Pinpoint the cell where the given text exists, returning its [x, y] midpoint coordinate. 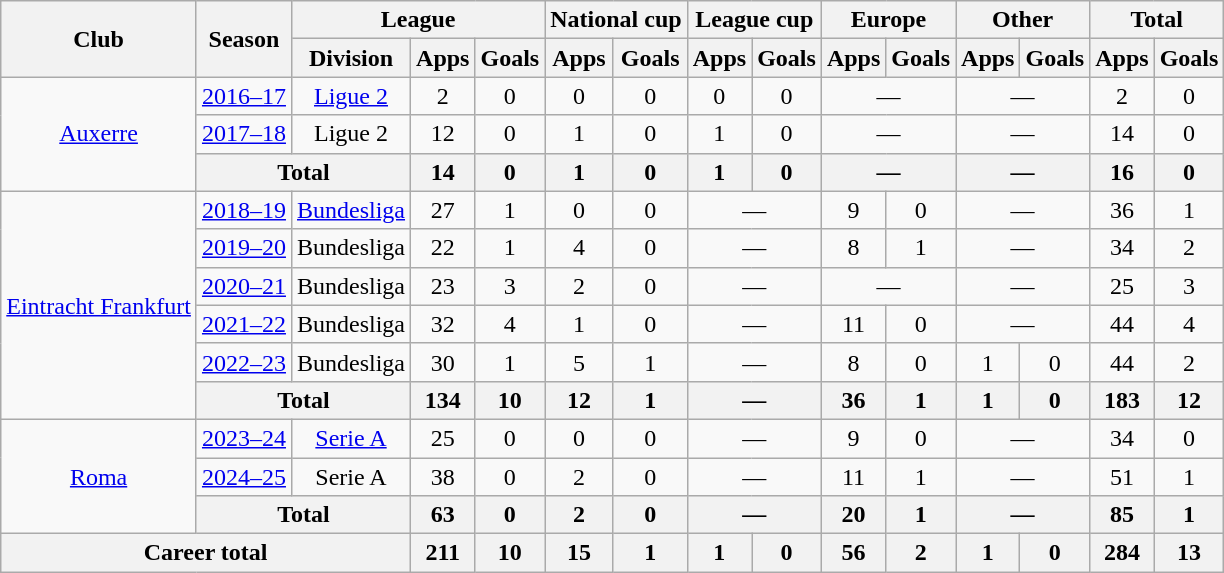
Club [99, 39]
2017–18 [244, 134]
Auxerre [99, 134]
85 [1122, 515]
32 [443, 324]
20 [853, 515]
Season [244, 39]
5 [579, 362]
League [418, 20]
Division [350, 58]
2016–17 [244, 96]
2024–25 [244, 477]
30 [443, 362]
23 [443, 286]
Europe [888, 20]
51 [1122, 477]
63 [443, 515]
284 [1122, 553]
Roma [99, 476]
56 [853, 553]
2022–23 [244, 362]
Other [1023, 20]
27 [443, 210]
134 [443, 400]
2018–19 [244, 210]
Eintracht Frankfurt [99, 305]
211 [443, 553]
2021–22 [244, 324]
183 [1122, 400]
Career total [206, 553]
22 [443, 248]
National cup [616, 20]
13 [1189, 553]
2023–24 [244, 438]
2020–21 [244, 286]
League cup [754, 20]
38 [443, 477]
2019–20 [244, 248]
15 [579, 553]
16 [1122, 172]
